Find where the given text appears and provide that cell's center as (X, Y) coordinate. 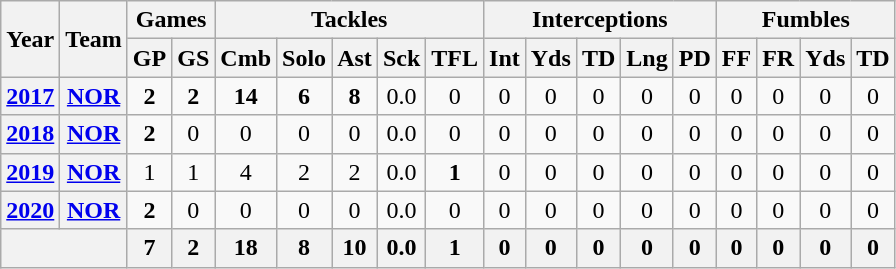
2017 (30, 96)
Sck (401, 58)
Cmb (246, 58)
Year (30, 39)
TFL (455, 58)
18 (246, 248)
4 (246, 172)
Fumbles (806, 20)
GP (149, 58)
14 (246, 96)
GS (194, 58)
Lng (647, 58)
Ast (355, 58)
FF (736, 58)
PD (694, 58)
Games (170, 20)
Int (505, 58)
7 (149, 248)
Tackles (350, 20)
Interceptions (600, 20)
Team (94, 39)
2018 (30, 134)
6 (304, 96)
FR (778, 58)
2020 (30, 210)
2019 (30, 172)
10 (355, 248)
Solo (304, 58)
